Return [X, Y] of the center of cell containing provided text 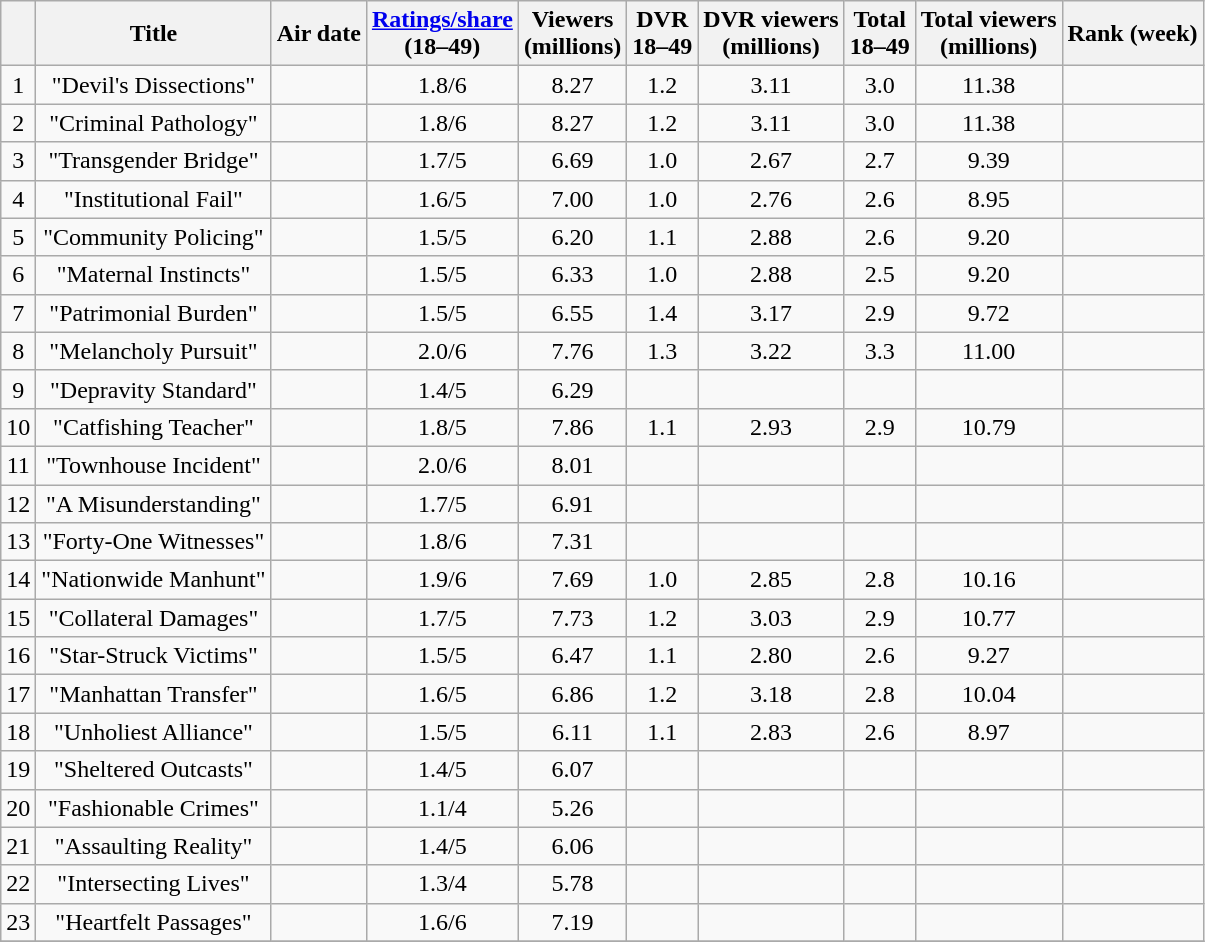
6.55 [572, 313]
8.95 [988, 199]
Total viewers(millions) [988, 34]
6.07 [572, 770]
18 [18, 732]
"Transgender Bridge" [154, 161]
6.20 [572, 237]
6.91 [572, 503]
"A Misunderstanding" [154, 503]
9.39 [988, 161]
7.31 [572, 542]
6.69 [572, 161]
8.01 [572, 465]
"Fashionable Crimes" [154, 808]
7.86 [572, 427]
"Star-Struck Victims" [154, 656]
22 [18, 884]
11 [18, 465]
"Catfishing Teacher" [154, 427]
Viewers(millions) [572, 34]
6.11 [572, 732]
1.3 [662, 351]
"Forty-One Witnesses" [154, 542]
9.27 [988, 656]
14 [18, 580]
"Intersecting Lives" [154, 884]
1.6/6 [442, 922]
"Criminal Pathology" [154, 123]
20 [18, 808]
10.77 [988, 618]
5.26 [572, 808]
DVR viewers(millions) [771, 34]
Air date [318, 34]
1 [18, 85]
2.93 [771, 427]
"Townhouse Incident" [154, 465]
10 [18, 427]
11.00 [988, 351]
Total18–49 [880, 34]
8.97 [988, 732]
"Depravity Standard" [154, 389]
2.5 [880, 275]
"Nationwide Manhunt" [154, 580]
2.76 [771, 199]
19 [18, 770]
21 [18, 846]
2.67 [771, 161]
3.18 [771, 694]
23 [18, 922]
2.7 [880, 161]
1.1/4 [442, 808]
Rank (week) [1132, 34]
1.3/4 [442, 884]
1.9/6 [442, 580]
"Manhattan Transfer" [154, 694]
10.04 [988, 694]
"Patrimonial Burden" [154, 313]
4 [18, 199]
9 [18, 389]
3.22 [771, 351]
9.72 [988, 313]
"Melancholy Pursuit" [154, 351]
"Community Policing" [154, 237]
16 [18, 656]
1.8/5 [442, 427]
6.86 [572, 694]
"Unholiest Alliance" [154, 732]
2.85 [771, 580]
"Devil's Dissections" [154, 85]
3.17 [771, 313]
3.3 [880, 351]
3 [18, 161]
Title [154, 34]
5 [18, 237]
13 [18, 542]
7.73 [572, 618]
10.79 [988, 427]
6.06 [572, 846]
2 [18, 123]
8 [18, 351]
"Maternal Instincts" [154, 275]
12 [18, 503]
2.83 [771, 732]
6.47 [572, 656]
6.33 [572, 275]
7.69 [572, 580]
"Assaulting Reality" [154, 846]
7.76 [572, 351]
2.80 [771, 656]
Ratings/share(18–49) [442, 34]
"Heartfelt Passages" [154, 922]
1.4 [662, 313]
7.00 [572, 199]
"Institutional Fail" [154, 199]
6.29 [572, 389]
"Collateral Damages" [154, 618]
5.78 [572, 884]
17 [18, 694]
DVR18–49 [662, 34]
6 [18, 275]
3.03 [771, 618]
7 [18, 313]
"Sheltered Outcasts" [154, 770]
15 [18, 618]
10.16 [988, 580]
7.19 [572, 922]
